Return the [x, y] coordinate for the center point of the cell that contains the specified text.  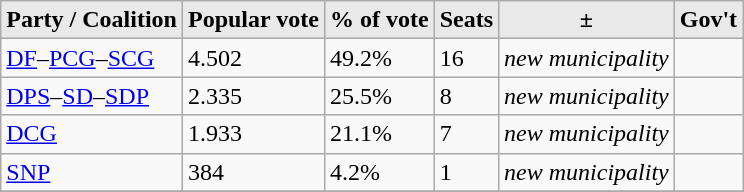
25.5% [379, 96]
7 [466, 134]
± [587, 20]
4.2% [379, 172]
Gov't [708, 20]
1.933 [253, 134]
21.1% [379, 134]
DCG [92, 134]
SNP [92, 172]
8 [466, 96]
4.502 [253, 58]
% of vote [379, 20]
1 [466, 172]
2.335 [253, 96]
Popular vote [253, 20]
49.2% [379, 58]
Party / Coalition [92, 20]
16 [466, 58]
DF–PCG–SCG [92, 58]
Seats [466, 20]
DPS–SD–SDP [92, 96]
384 [253, 172]
